Identify which cell holds the provided text, then report its (x, y) central coordinate. 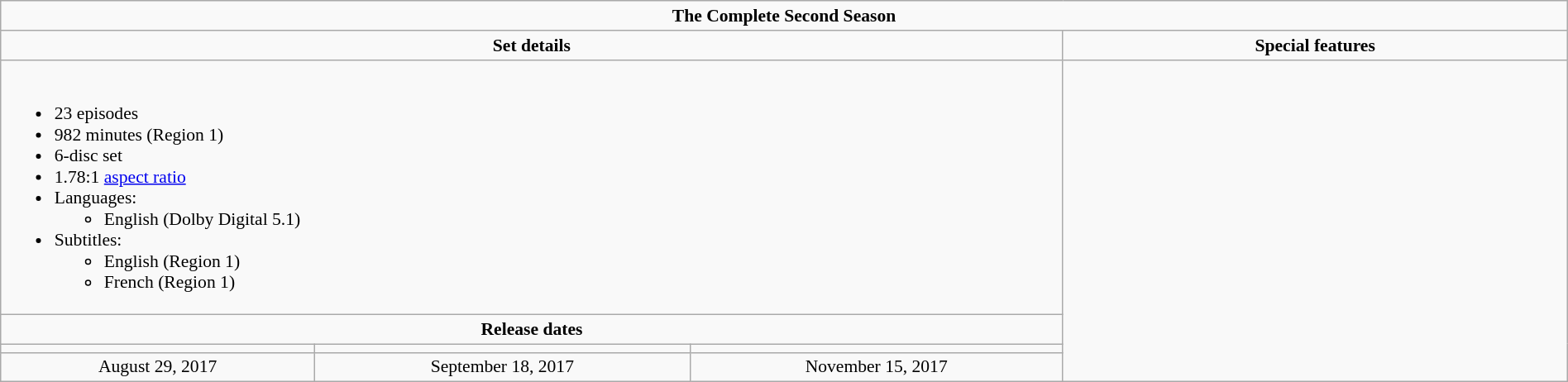
23 episodes982 minutes (Region 1)6-disc set1.78:1 aspect ratioLanguages:English (Dolby Digital 5.1)Subtitles:English (Region 1)French (Region 1) (532, 187)
The Complete Second Season (784, 16)
Special features (1315, 45)
September 18, 2017 (502, 367)
Set details (532, 45)
November 15, 2017 (877, 367)
Release dates (532, 330)
August 29, 2017 (158, 367)
